Provide the [x, y] coordinate of the cell's center where the given text is located.  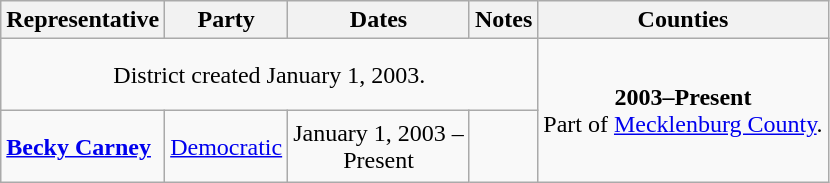
Democratic [226, 147]
District created January 1, 2003. [270, 75]
Becky Carney [83, 147]
2003–Present Part of Mecklenburg County. [683, 111]
Party [226, 20]
Counties [683, 20]
Representative [83, 20]
Dates [379, 20]
January 1, 2003 – Present [379, 147]
Notes [503, 20]
